Pinpoint the cell where the given text exists, returning its [X, Y] midpoint coordinate. 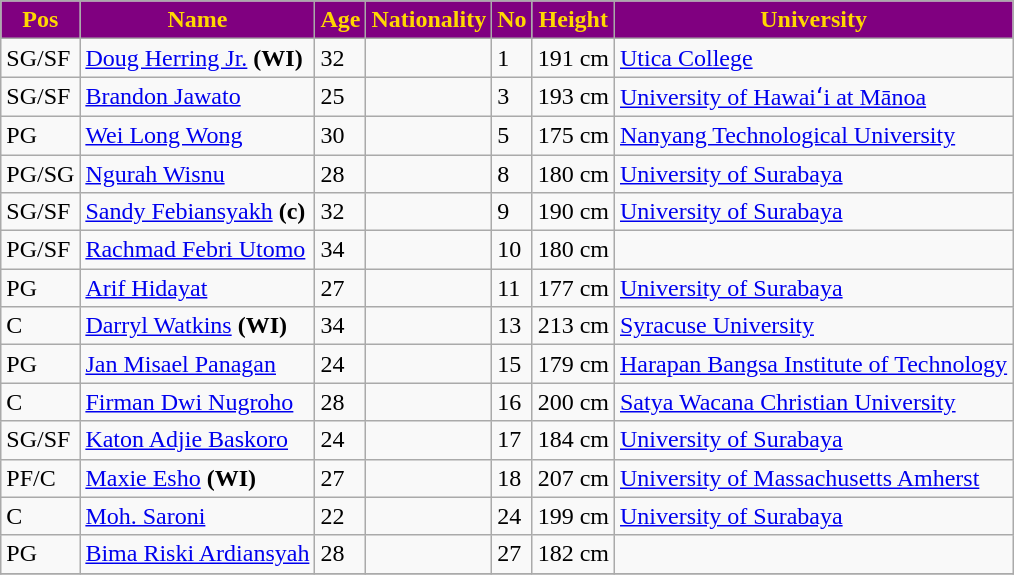
Height [573, 20]
PF/C [40, 478]
207 cm [573, 478]
University [813, 20]
199 cm [573, 516]
University of Massachusetts Amherst [813, 478]
5 [512, 135]
Wei Long Wong [198, 135]
University of Hawaiʻi at Mānoa [813, 97]
Katon Adjie Baskoro [198, 440]
9 [512, 212]
25 [340, 97]
11 [512, 288]
200 cm [573, 402]
22 [340, 516]
Harapan Bangsa Institute of Technology [813, 364]
Utica College [813, 58]
191 cm [573, 58]
190 cm [573, 212]
PG/SF [40, 250]
Ngurah Wisnu [198, 173]
3 [512, 97]
16 [512, 402]
Sandy Febiansyakh (c) [198, 212]
Jan Misael Panagan [198, 364]
10 [512, 250]
Maxie Esho (WI) [198, 478]
177 cm [573, 288]
175 cm [573, 135]
Age [340, 20]
182 cm [573, 554]
Moh. Saroni [198, 516]
Rachmad Febri Utomo [198, 250]
Firman Dwi Nugroho [198, 402]
8 [512, 173]
184 cm [573, 440]
Syracuse University [813, 326]
Pos [40, 20]
Name [198, 20]
Darryl Watkins (WI) [198, 326]
Arif Hidayat [198, 288]
Nanyang Technological University [813, 135]
17 [512, 440]
179 cm [573, 364]
1 [512, 58]
30 [340, 135]
Satya Wacana Christian University [813, 402]
18 [512, 478]
193 cm [573, 97]
Doug Herring Jr. (WI) [198, 58]
PG/SG [40, 173]
15 [512, 364]
Bima Riski Ardiansyah [198, 554]
13 [512, 326]
Nationality [429, 20]
213 cm [573, 326]
No [512, 20]
Brandon Jawato [198, 97]
